Extract the (x, y) coordinate from the center of the cell holding the provided text.  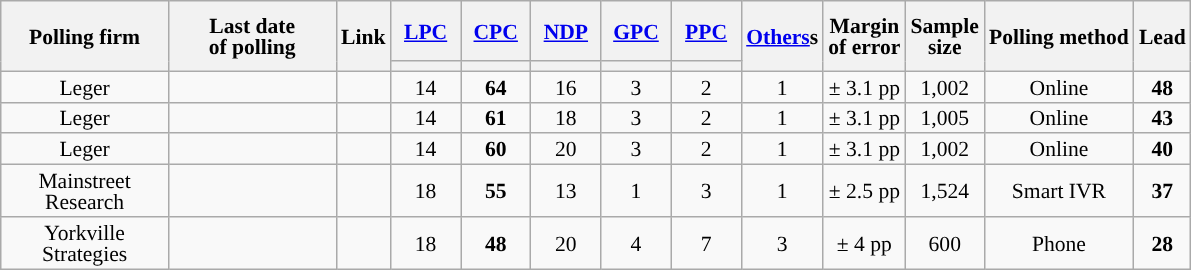
CPC (496, 31)
43 (1162, 118)
55 (496, 191)
16 (566, 86)
NDP (566, 31)
Otherss (782, 36)
7 (706, 243)
± 4 pp (864, 243)
61 (496, 118)
Mainstreet Research (85, 191)
28 (1162, 243)
LPC (426, 31)
GPC (636, 31)
Link (364, 36)
Last dateof polling (252, 36)
Samplesize (945, 36)
60 (496, 150)
PPC (706, 31)
1,005 (945, 118)
40 (1162, 150)
Phone (1059, 243)
Polling method (1059, 36)
Marginof error (864, 36)
± 2.5 pp (864, 191)
1,524 (945, 191)
Polling firm (85, 36)
600 (945, 243)
4 (636, 243)
Lead (1162, 36)
64 (496, 86)
Smart IVR (1059, 191)
37 (1162, 191)
Yorkville Strategies (85, 243)
13 (566, 191)
